Locate the cell with the specified text and output its (x, y) center coordinate. 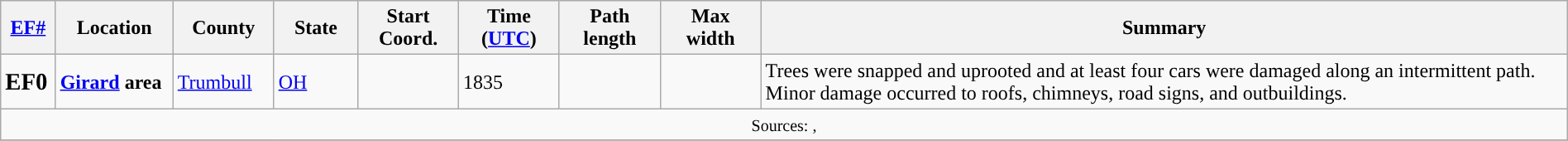
Max width (710, 28)
County (223, 28)
1835 (509, 81)
Start Coord. (409, 28)
Trumbull (223, 81)
Girard area (114, 81)
Sources: , (784, 124)
OH (316, 81)
Location (114, 28)
Time (UTC) (509, 28)
EF# (28, 28)
Summary (1164, 28)
Path length (610, 28)
State (316, 28)
EF0 (28, 81)
